Capture the cell that displays the provided text and extract its (x, y) central coordinate. 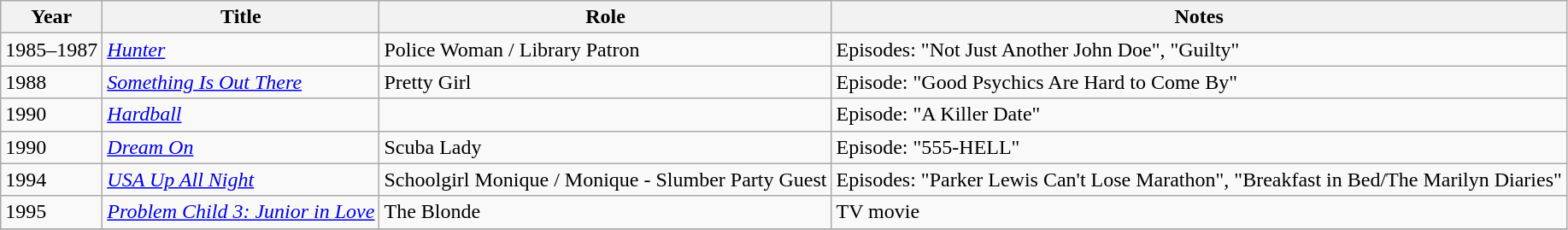
Episode: "555-HELL" (1199, 147)
The Blonde (605, 212)
Episode: "Good Psychics Are Hard to Come By" (1199, 82)
1995 (51, 212)
TV movie (1199, 212)
Pretty Girl (605, 82)
Scuba Lady (605, 147)
Hardball (241, 115)
USA Up All Night (241, 180)
Year (51, 17)
Notes (1199, 17)
Episode: "A Killer Date" (1199, 115)
Role (605, 17)
Hunter (241, 50)
1994 (51, 180)
Dream On (241, 147)
Schoolgirl Monique / Monique - Slumber Party Guest (605, 180)
Episodes: "Parker Lewis Can't Lose Marathon", "Breakfast in Bed/The Marilyn Diaries" (1199, 180)
Title (241, 17)
Problem Child 3: Junior in Love (241, 212)
Something Is Out There (241, 82)
1985–1987 (51, 50)
Police Woman / Library Patron (605, 50)
Episodes: "Not Just Another John Doe", "Guilty" (1199, 50)
1988 (51, 82)
